Provide the (x, y) coordinate of the cell's center where the given text is located.  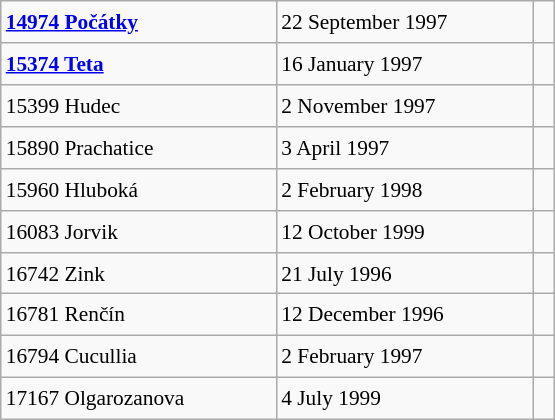
14974 Počátky (139, 22)
2 February 1998 (404, 189)
16 January 1997 (404, 64)
22 September 1997 (404, 22)
16794 Cucullia (139, 357)
15374 Teta (139, 64)
16083 Jorvik (139, 231)
2 November 1997 (404, 106)
12 December 1996 (404, 315)
4 July 1999 (404, 399)
3 April 1997 (404, 148)
17167 Olgarozanova (139, 399)
16781 Renčín (139, 315)
15399 Hudec (139, 106)
16742 Zink (139, 273)
2 February 1997 (404, 357)
15960 Hluboká (139, 189)
12 October 1999 (404, 231)
21 July 1996 (404, 273)
15890 Prachatice (139, 148)
